Detect which cell encompasses the target text, then output its (X, Y) center coordinate. 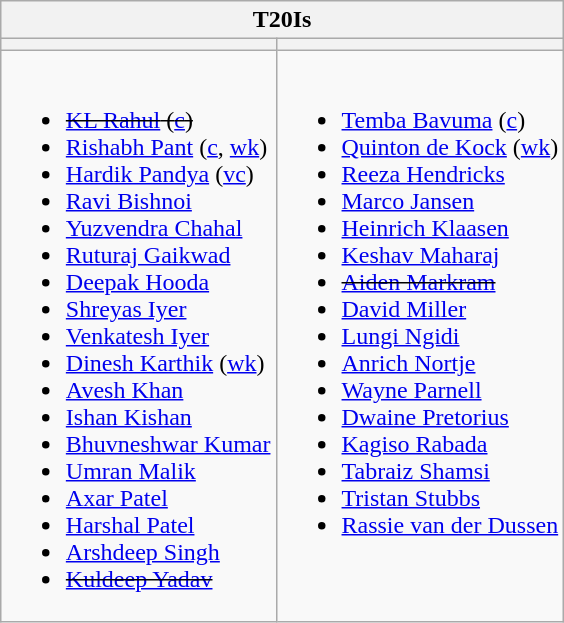
T20Is (282, 20)
